Determine the (X, Y) coordinate at the center of the cell enclosing the given text.  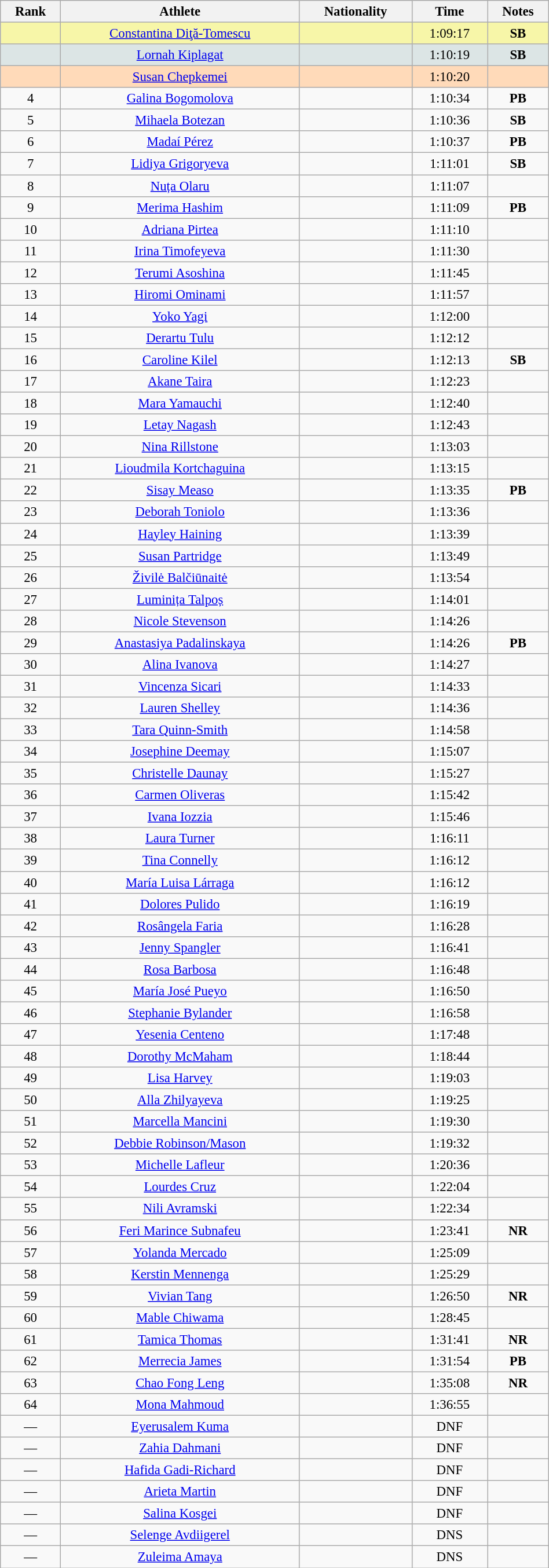
31 (31, 686)
1:13:35 (449, 490)
14 (31, 316)
Susan Partridge (180, 556)
1:17:48 (449, 1035)
Mara Yamauchi (180, 404)
1:16:11 (449, 839)
1:16:41 (449, 947)
Lioudmila Kortchaguina (180, 468)
37 (31, 817)
63 (31, 1383)
49 (31, 1078)
Anastasiya Padalinskaya (180, 643)
38 (31, 839)
Zuleima Amaya (180, 1557)
Nina Rillstone (180, 447)
1:26:50 (449, 1296)
1:15:42 (449, 795)
Lisa Harvey (180, 1078)
Ivana Iozzia (180, 817)
Michelle Lafleur (180, 1165)
Rosângela Faria (180, 926)
Akane Taira (180, 382)
Derartu Tulu (180, 338)
Deborah Toniolo (180, 512)
1:10:36 (449, 120)
Tamica Thomas (180, 1339)
1:12:23 (449, 382)
Marcella Mancini (180, 1122)
Živilė Balčiūnaitė (180, 577)
Vivian Tang (180, 1296)
Luminița Talpoș (180, 599)
Caroline Kilel (180, 360)
Yoko Yagi (180, 316)
Lauren Shelley (180, 708)
Irina Timofeyeva (180, 251)
1:16:50 (449, 991)
11 (31, 251)
Feri Marince Subnafeu (180, 1230)
25 (31, 556)
16 (31, 360)
32 (31, 708)
Laura Turner (180, 839)
21 (31, 468)
Tina Connelly (180, 860)
Nili Avramski (180, 1209)
45 (31, 991)
Galina Bogomolova (180, 98)
Jenny Spangler (180, 947)
Constantina Diţă-Tomescu (180, 34)
Sisay Measo (180, 490)
51 (31, 1122)
1:15:46 (449, 817)
Notes (518, 12)
Adriana Pirtea (180, 229)
Nationality (356, 12)
1:16:28 (449, 926)
1:11:07 (449, 186)
1:22:04 (449, 1187)
12 (31, 273)
57 (31, 1252)
58 (31, 1274)
Hafida Gadi-Richard (180, 1470)
Nuța Olaru (180, 186)
5 (31, 120)
Arieta Martin (180, 1492)
Susan Chepkemei (180, 77)
Yolanda Mercado (180, 1252)
27 (31, 599)
1:20:36 (449, 1165)
18 (31, 404)
Dolores Pulido (180, 904)
Madaí Pérez (180, 142)
47 (31, 1035)
48 (31, 1056)
36 (31, 795)
Vincenza Sicari (180, 686)
61 (31, 1339)
7 (31, 164)
1:10:37 (449, 142)
1:09:17 (449, 34)
1:11:01 (449, 164)
1:12:00 (449, 316)
1:13:03 (449, 447)
1:12:12 (449, 338)
1:19:32 (449, 1144)
Yesenia Centeno (180, 1035)
Mihaela Botezan (180, 120)
Debbie Robinson/Mason (180, 1144)
64 (31, 1405)
1:25:09 (449, 1252)
1:16:48 (449, 969)
1:14:58 (449, 730)
1:31:54 (449, 1361)
30 (31, 665)
1:11:09 (449, 207)
39 (31, 860)
9 (31, 207)
Eyerusalem Kuma (180, 1427)
22 (31, 490)
20 (31, 447)
Merrecia James (180, 1361)
1:19:30 (449, 1122)
1:12:43 (449, 425)
1:36:55 (449, 1405)
59 (31, 1296)
1:12:13 (449, 360)
44 (31, 969)
Athlete (180, 12)
1:11:57 (449, 295)
Alina Ivanova (180, 665)
Stephanie Bylander (180, 1013)
28 (31, 621)
María José Pueyo (180, 991)
24 (31, 534)
15 (31, 338)
1:11:30 (449, 251)
Time (449, 12)
1:25:29 (449, 1274)
29 (31, 643)
19 (31, 425)
6 (31, 142)
María Luisa Lárraga (180, 882)
Hayley Haining (180, 534)
8 (31, 186)
17 (31, 382)
1:10:34 (449, 98)
1:13:49 (449, 556)
53 (31, 1165)
Dorothy McMaham (180, 1056)
1:14:36 (449, 708)
46 (31, 1013)
1:12:40 (449, 404)
4 (31, 98)
Lourdes Cruz (180, 1187)
50 (31, 1100)
Zahia Dahmani (180, 1448)
Carmen Oliveras (180, 795)
1:19:03 (449, 1078)
1:28:45 (449, 1318)
1:23:41 (449, 1230)
Tara Quinn-Smith (180, 730)
1:22:34 (449, 1209)
Selenge Avdiigerel (180, 1535)
1:13:36 (449, 512)
1:15:27 (449, 774)
Mona Mahmoud (180, 1405)
33 (31, 730)
23 (31, 512)
1:35:08 (449, 1383)
Nicole Stevenson (180, 621)
52 (31, 1144)
42 (31, 926)
Salina Kosgei (180, 1514)
13 (31, 295)
1:11:45 (449, 273)
1:14:01 (449, 599)
Alla Zhilyayeva (180, 1100)
Lornah Kiplagat (180, 55)
Rank (31, 12)
1:13:39 (449, 534)
60 (31, 1318)
Lidiya Grigoryeva (180, 164)
41 (31, 904)
1:13:15 (449, 468)
1:31:41 (449, 1339)
1:14:27 (449, 665)
Letay Nagash (180, 425)
Rosa Barbosa (180, 969)
Merima Hashim (180, 207)
1:16:19 (449, 904)
1:10:19 (449, 55)
1:16:58 (449, 1013)
1:10:20 (449, 77)
Kerstin Mennenga (180, 1274)
Chao Fong Leng (180, 1383)
1:18:44 (449, 1056)
62 (31, 1361)
Terumi Asoshina (180, 273)
56 (31, 1230)
Mable Chiwama (180, 1318)
Christelle Daunay (180, 774)
Josephine Deemay (180, 752)
1:14:33 (449, 686)
26 (31, 577)
34 (31, 752)
Hiromi Ominami (180, 295)
1:13:54 (449, 577)
1:15:07 (449, 752)
1:19:25 (449, 1100)
10 (31, 229)
1:11:10 (449, 229)
54 (31, 1187)
40 (31, 882)
43 (31, 947)
35 (31, 774)
55 (31, 1209)
